Find where the given text appears and provide that cell's center as (x, y) coordinate. 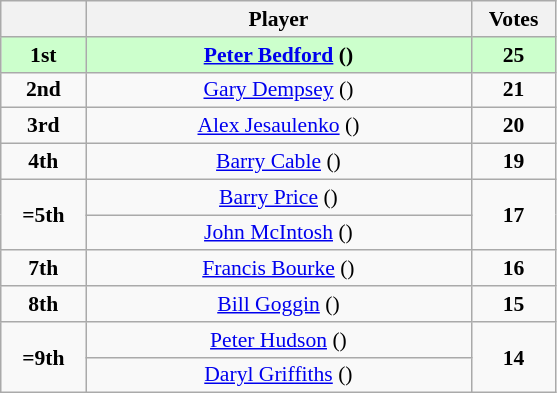
7th (44, 269)
25 (514, 55)
Daryl Griffiths () (278, 375)
19 (514, 162)
4th (44, 162)
=5th (44, 214)
Bill Goggin () (278, 304)
16 (514, 269)
=9th (44, 358)
21 (514, 90)
Votes (514, 19)
14 (514, 358)
1st (44, 55)
15 (514, 304)
Player (278, 19)
Francis Bourke () (278, 269)
Gary Dempsey () (278, 90)
2nd (44, 90)
Barry Price () (278, 197)
8th (44, 304)
Barry Cable () (278, 162)
Alex Jesaulenko () (278, 126)
17 (514, 214)
Peter Bedford () (278, 55)
20 (514, 126)
Peter Hudson () (278, 340)
John McIntosh () (278, 233)
3rd (44, 126)
